Output the (X, Y) coordinate of the center of the cell containing the given text.  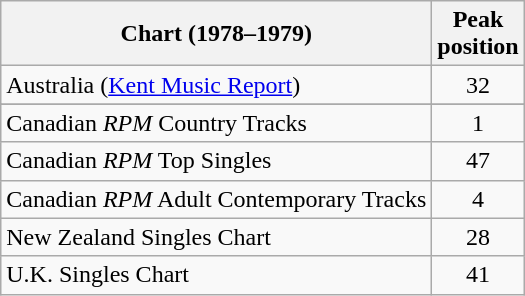
Canadian RPM Adult Contemporary Tracks (216, 199)
Chart (1978–1979) (216, 34)
Canadian RPM Top Singles (216, 161)
28 (478, 237)
32 (478, 85)
U.K. Singles Chart (216, 275)
41 (478, 275)
Australia (Kent Music Report) (216, 85)
Canadian RPM Country Tracks (216, 123)
47 (478, 161)
4 (478, 199)
New Zealand Singles Chart (216, 237)
Peakposition (478, 34)
1 (478, 123)
